Search for the cell housing the specified text and yield its (x, y) center coordinate. 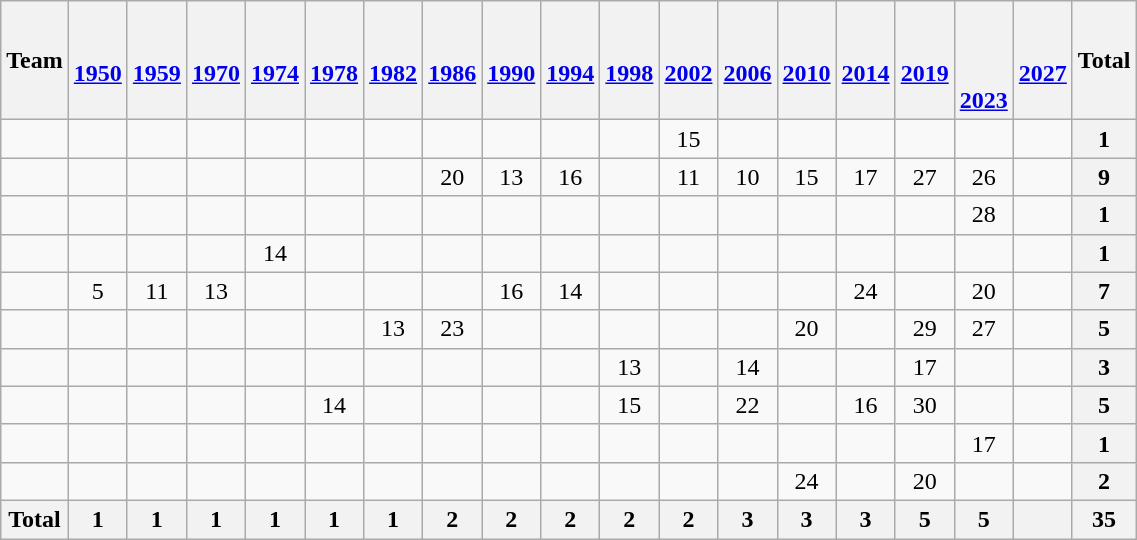
1986 (452, 60)
1998 (630, 60)
2027 (1042, 60)
1990 (512, 60)
2010 (806, 60)
26 (984, 177)
9 (1104, 177)
1974 (274, 60)
1978 (334, 60)
2014 (866, 60)
22 (748, 405)
2006 (748, 60)
10 (748, 177)
35 (1104, 519)
2023 (984, 60)
1982 (394, 60)
23 (452, 329)
2019 (924, 60)
7 (1104, 291)
2002 (688, 60)
30 (924, 405)
1959 (156, 60)
1970 (216, 60)
1994 (570, 60)
1950 (98, 60)
29 (924, 329)
Team (35, 60)
28 (984, 215)
